Scan for the cell matching the given text and deliver its [x, y] coordinate at center. 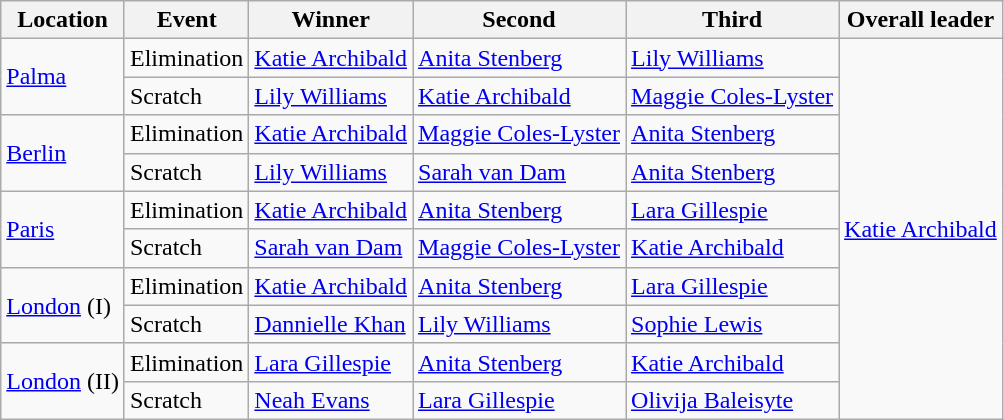
Overall leader [921, 20]
Location [63, 20]
London (II) [63, 381]
Berlin [63, 153]
Dannielle Khan [331, 324]
London (I) [63, 305]
Event [186, 20]
Third [732, 20]
Neah Evans [331, 400]
Winner [331, 20]
Sophie Lewis [732, 324]
Second [520, 20]
Olivija Baleisyte [732, 400]
Paris [63, 229]
Palma [63, 77]
